Scan for the cell matching the given text and deliver its (x, y) coordinate at center. 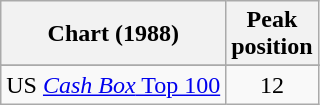
Peakposition (272, 34)
Chart (1988) (114, 34)
12 (272, 85)
US Cash Box Top 100 (114, 85)
